Provide the [x, y] coordinate of the cell's center where the given text is located.  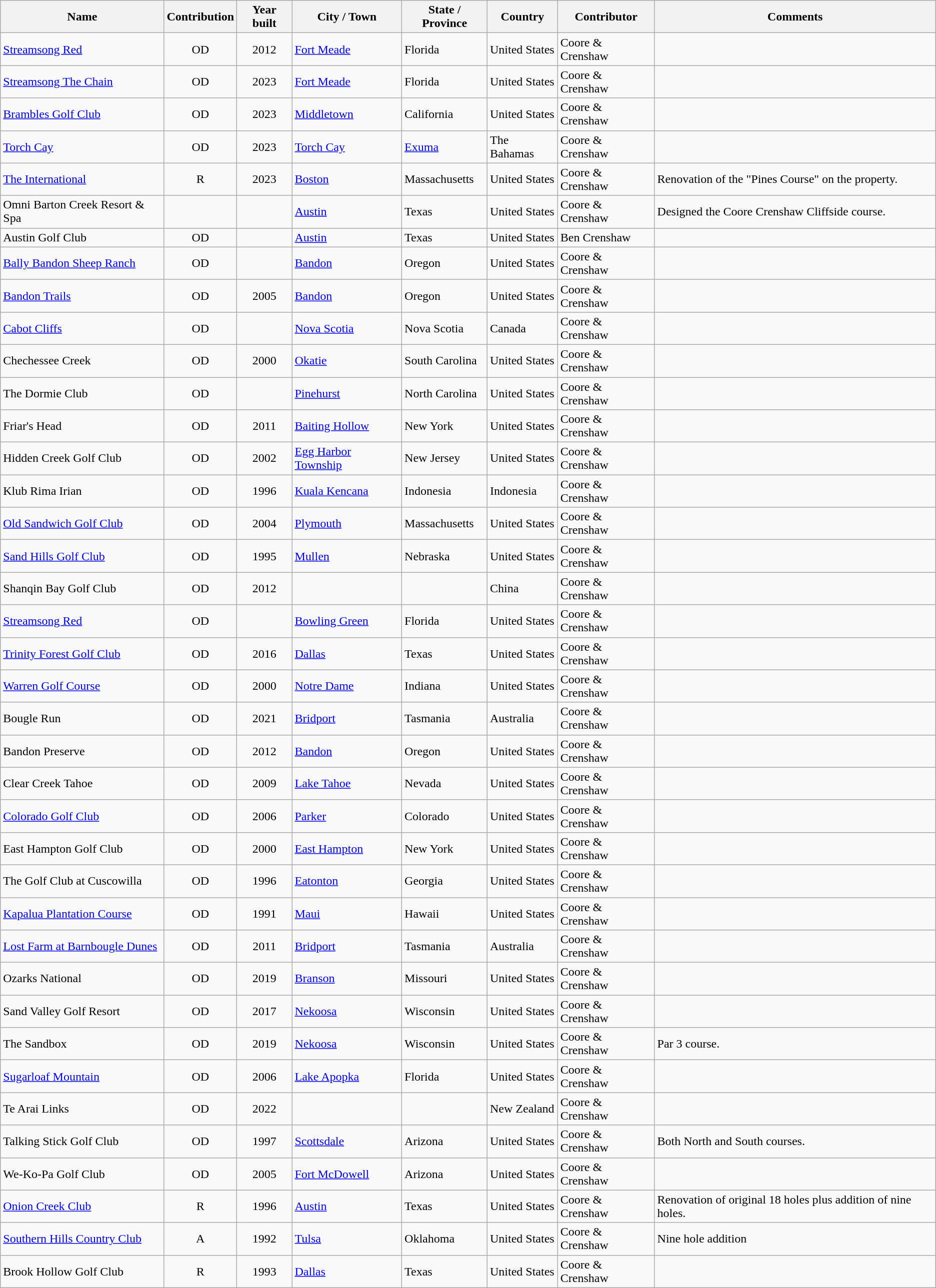
2004 [264, 524]
1997 [264, 1142]
1992 [264, 1239]
Tulsa [347, 1239]
2016 [264, 654]
Shanqin Bay Golf Club [82, 589]
Lost Farm at Barnbougle Dunes [82, 947]
Kapalua Plantation Course [82, 914]
Contributor [606, 17]
The Sandbox [82, 1044]
1993 [264, 1272]
Brook Hollow Golf Club [82, 1272]
Sugarloaf Mountain [82, 1077]
California [445, 114]
Middletown [347, 114]
Oklahoma [445, 1239]
Hawaii [445, 914]
Bowling Green [347, 621]
New Zealand [522, 1109]
Missouri [445, 979]
China [522, 589]
Colorado [445, 816]
Talking Stick Golf Club [82, 1142]
Country [522, 17]
Klub Rima Irian [82, 491]
Bougle Run [82, 719]
Ben Crenshaw [606, 237]
Bandon Preserve [82, 751]
A [200, 1239]
Omni Barton Creek Resort & Spa [82, 212]
Pinehurst [347, 393]
Cabot Cliffs [82, 328]
Warren Golf Course [82, 686]
We-Ko-Pa Golf Club [82, 1174]
Clear Creek Tahoe [82, 784]
Friar's Head [82, 426]
Nevada [445, 784]
Brambles Golf Club [82, 114]
Sand Hills Golf Club [82, 556]
Indiana [445, 686]
Streamsong The Chain [82, 82]
Bandon Trails [82, 296]
North Carolina [445, 393]
East Hampton [347, 849]
Ozarks National [82, 979]
Austin Golf Club [82, 237]
Both North and South courses. [795, 1142]
Bally Bandon Sheep Ranch [82, 263]
Name [82, 17]
Canada [522, 328]
Onion Creek Club [82, 1207]
Nebraska [445, 556]
Baiting Hollow [347, 426]
Year built [264, 17]
1991 [264, 914]
2021 [264, 719]
The Golf Club at Cuscowilla [82, 881]
Old Sandwich Golf Club [82, 524]
2022 [264, 1109]
Eatonton [347, 881]
2002 [264, 459]
Colorado Golf Club [82, 816]
Comments [795, 17]
Designed the Coore Crenshaw Cliffside course. [795, 212]
The Dormie Club [82, 393]
Chechessee Creek [82, 361]
Plymouth [347, 524]
The Bahamas [522, 147]
1995 [264, 556]
Mullen [347, 556]
The International [82, 179]
Boston [347, 179]
Hidden Creek Golf Club [82, 459]
Okatie [347, 361]
2009 [264, 784]
Southern Hills Country Club [82, 1239]
Lake Apopka [347, 1077]
Kuala Kencana [347, 491]
Nine hole addition [795, 1239]
Renovation of the "Pines Course" on the property. [795, 179]
New Jersey [445, 459]
City / Town [347, 17]
2017 [264, 1012]
Renovation of original 18 holes plus addition of nine holes. [795, 1207]
Par 3 course. [795, 1044]
Branson [347, 979]
East Hampton Golf Club [82, 849]
South Carolina [445, 361]
Fort McDowell [347, 1174]
Exuma [445, 147]
Notre Dame [347, 686]
State / Province [445, 17]
Egg Harbor Township [347, 459]
Maui [347, 914]
Contribution [200, 17]
Lake Tahoe [347, 784]
Te Arai Links [82, 1109]
Sand Valley Golf Resort [82, 1012]
Parker [347, 816]
Georgia [445, 881]
Scottsdale [347, 1142]
Trinity Forest Golf Club [82, 654]
